Search for the cell housing the specified text and yield its (X, Y) center coordinate. 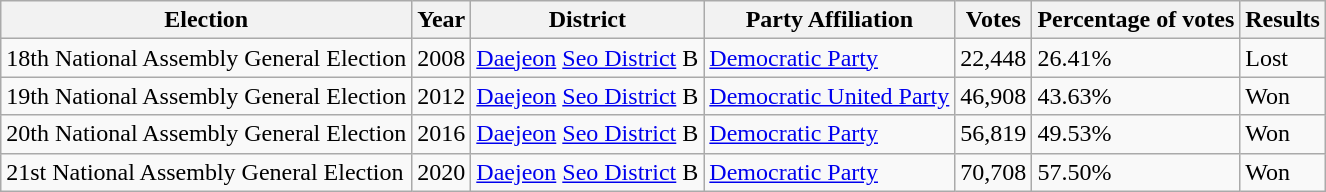
20th National Assembly General Election (206, 134)
Year (442, 20)
Percentage of votes (1136, 20)
Democratic United Party (830, 96)
Lost (1283, 58)
2020 (442, 172)
2012 (442, 96)
57.50% (1136, 172)
46,908 (994, 96)
19th National Assembly General Election (206, 96)
70,708 (994, 172)
49.53% (1136, 134)
22,448 (994, 58)
56,819 (994, 134)
26.41% (1136, 58)
Party Affiliation (830, 20)
2008 (442, 58)
Election (206, 20)
2016 (442, 134)
Results (1283, 20)
Votes (994, 20)
18th National Assembly General Election (206, 58)
District (588, 20)
21st National Assembly General Election (206, 172)
43.63% (1136, 96)
